Capture the cell that displays the provided text and extract its [x, y] central coordinate. 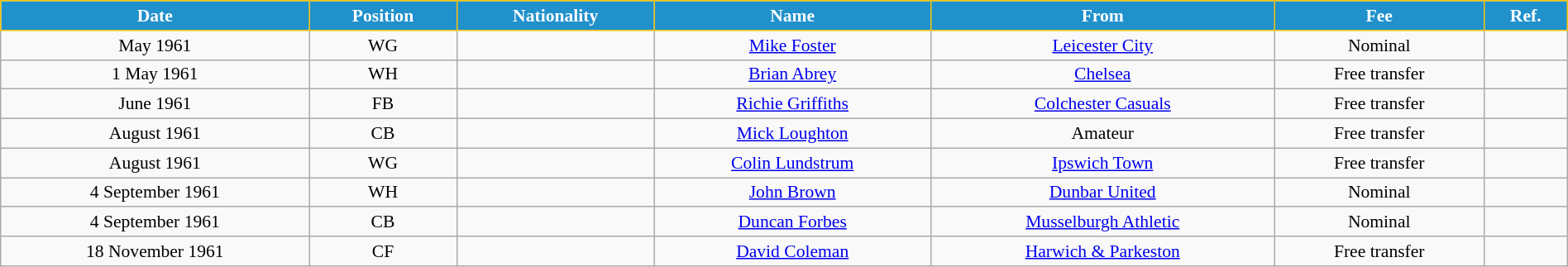
Leicester City [1102, 45]
Ipswich Town [1102, 163]
May 1961 [155, 45]
Colin Lundstrum [792, 163]
CF [383, 251]
Duncan Forbes [792, 222]
Mike Foster [792, 45]
David Coleman [792, 251]
Fee [1379, 16]
Position [383, 16]
Date [155, 16]
From [1102, 16]
Name [792, 16]
Dunbar United [1102, 193]
Richie Griffiths [792, 104]
18 November 1961 [155, 251]
Mick Loughton [792, 134]
Colchester Casuals [1102, 104]
1 May 1961 [155, 74]
John Brown [792, 193]
Ref. [1525, 16]
FB [383, 104]
Nationality [556, 16]
Brian Abrey [792, 74]
Amateur [1102, 134]
Harwich & Parkeston [1102, 251]
Chelsea [1102, 74]
June 1961 [155, 104]
Musselburgh Athletic [1102, 222]
